Capture the cell that displays the provided text and extract its (x, y) central coordinate. 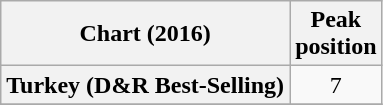
7 (336, 85)
Chart (2016) (146, 34)
Turkey (D&R Best-Selling) (146, 85)
Peakposition (336, 34)
